Extract the [X, Y] coordinate from the center of the cell holding the provided text.  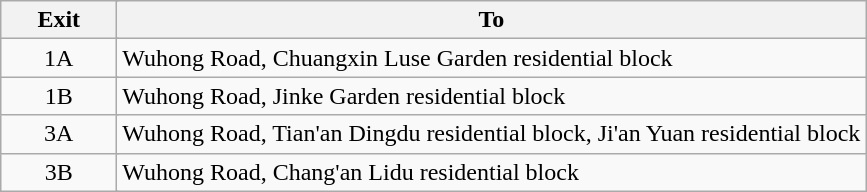
Wuhong Road, Chang'an Lidu residential block [492, 172]
Wuhong Road, Jinke Garden residential block [492, 96]
To [492, 20]
3B [59, 172]
1B [59, 96]
Wuhong Road, Tian'an Dingdu residential block, Ji'an Yuan residential block [492, 134]
Wuhong Road, Chuangxin Luse Garden residential block [492, 58]
3A [59, 134]
Exit [59, 20]
1A [59, 58]
